Identify which cell holds the provided text, then report its (x, y) central coordinate. 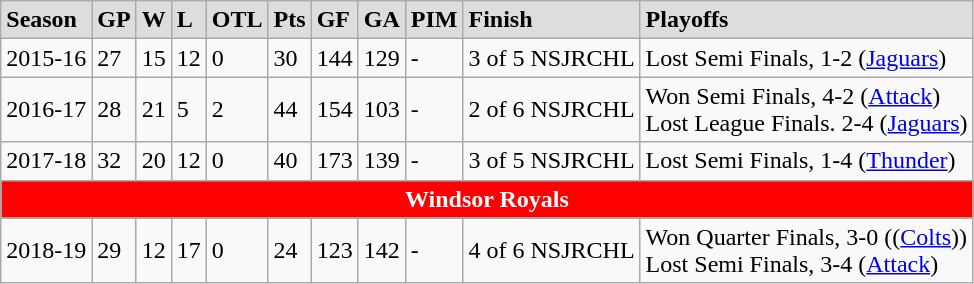
Pts (290, 20)
142 (382, 250)
5 (188, 110)
44 (290, 110)
24 (290, 250)
139 (382, 161)
OTL (237, 20)
40 (290, 161)
GP (114, 20)
144 (334, 58)
103 (382, 110)
2018-19 (46, 250)
4 of 6 NSJRCHL (552, 250)
15 (154, 58)
28 (114, 110)
30 (290, 58)
GF (334, 20)
PIM (434, 20)
2015-16 (46, 58)
29 (114, 250)
32 (114, 161)
GA (382, 20)
Lost Semi Finals, 1-4 (Thunder) (806, 161)
Finish (552, 20)
Won Semi Finals, 4-2 (Attack)Lost League Finals. 2-4 (Jaguars) (806, 110)
W (154, 20)
20 (154, 161)
L (188, 20)
Playoffs (806, 20)
123 (334, 250)
154 (334, 110)
129 (382, 58)
2 (237, 110)
2017-18 (46, 161)
173 (334, 161)
17 (188, 250)
Won Quarter Finals, 3-0 ((Colts))Lost Semi Finals, 3-4 (Attack) (806, 250)
2 of 6 NSJRCHL (552, 110)
Season (46, 20)
Windsor Royals (487, 199)
21 (154, 110)
27 (114, 58)
Lost Semi Finals, 1-2 (Jaguars) (806, 58)
2016-17 (46, 110)
